Find where the given text appears and provide that cell's center as [x, y] coordinate. 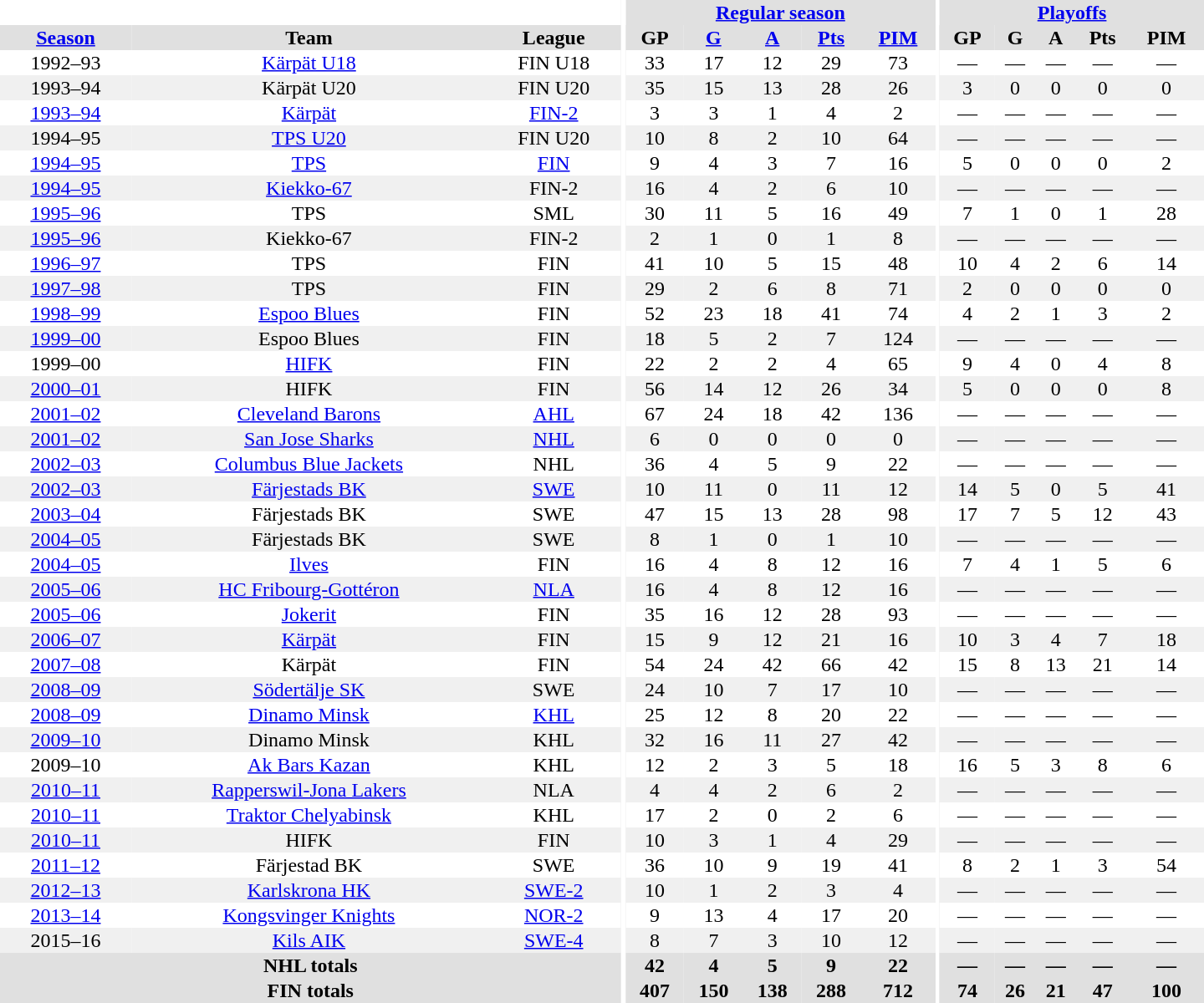
27 [831, 740]
66 [831, 664]
71 [898, 288]
Traktor Chelyabinsk [309, 815]
1998–99 [65, 313]
Columbus Blue Jackets [309, 464]
Ak Bars Kazan [309, 765]
Rapperswil-Jona Lakers [309, 790]
2000–01 [65, 389]
Cleveland Barons [309, 414]
SML [554, 213]
2012–13 [65, 890]
49 [898, 213]
FIN U18 [554, 63]
1997–98 [65, 288]
30 [655, 213]
2007–08 [65, 664]
48 [898, 263]
32 [655, 740]
Jokerit [309, 614]
52 [655, 313]
Playoffs [1072, 13]
San Jose Sharks [309, 439]
43 [1166, 514]
NHL totals [310, 965]
23 [713, 313]
100 [1166, 990]
Team [309, 38]
Södertälje SK [309, 690]
33 [655, 63]
98 [898, 514]
407 [655, 990]
67 [655, 414]
712 [898, 990]
Season [65, 38]
Kongsvinger Knights [309, 915]
25 [655, 715]
2013–14 [65, 915]
19 [831, 865]
League [554, 38]
Kärpät U18 [309, 63]
34 [898, 389]
2006–07 [65, 639]
1996–97 [65, 263]
NOR-2 [554, 915]
288 [831, 990]
1992–93 [65, 63]
TPS U20 [309, 138]
Ilves [309, 564]
SWE-2 [554, 890]
SWE-4 [554, 940]
2011–12 [65, 865]
2015–16 [65, 940]
Färjestad BK [309, 865]
HC Fribourg-Gottéron [309, 589]
65 [898, 364]
Kärpät U20 [309, 88]
2003–04 [65, 514]
124 [898, 339]
FIN totals [310, 990]
56 [655, 389]
64 [898, 138]
73 [898, 63]
Regular season [781, 13]
136 [898, 414]
AHL [554, 414]
138 [773, 990]
Karlskrona HK [309, 890]
150 [713, 990]
93 [898, 614]
Kils AIK [309, 940]
